Output the [X, Y] coordinate of the center of the cell containing the given text.  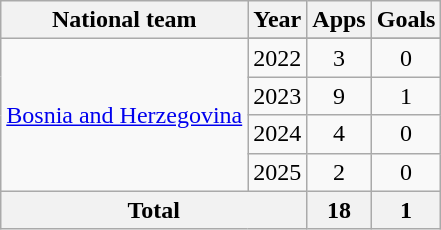
National team [124, 20]
2 [339, 172]
2023 [278, 96]
Bosnia and Herzegovina [124, 115]
4 [339, 134]
18 [339, 210]
2022 [278, 58]
Apps [339, 20]
Year [278, 20]
2025 [278, 172]
Goals [406, 20]
Total [154, 210]
2024 [278, 134]
3 [339, 58]
9 [339, 96]
